Capture the cell that displays the provided text and extract its [X, Y] central coordinate. 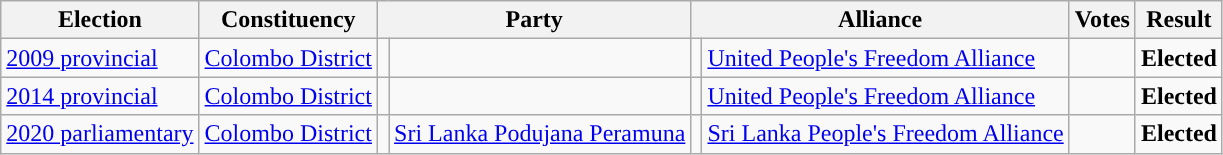
2020 parliamentary [100, 134]
Party [534, 20]
Result [1178, 20]
Election [100, 20]
2009 provincial [100, 58]
Sri Lanka People's Freedom Alliance [886, 134]
Sri Lanka Podujana Peramuna [540, 134]
2014 provincial [100, 96]
Alliance [880, 20]
Votes [1102, 20]
Constituency [288, 20]
